Return the (X, Y) coordinate for the center point of the cell that contains the specified text.  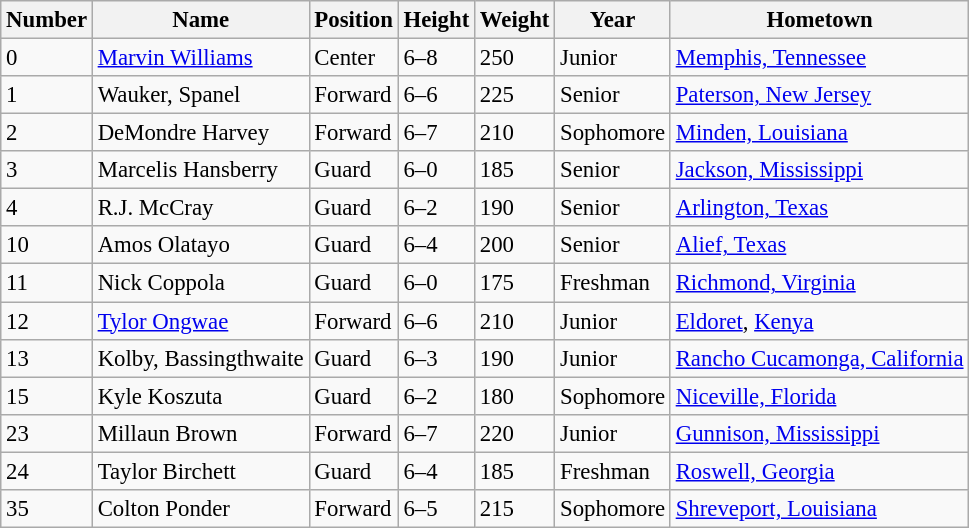
15 (47, 396)
Hometown (819, 20)
200 (515, 245)
250 (515, 58)
11 (47, 283)
Weight (515, 20)
Number (47, 20)
Position (354, 20)
Minden, Louisiana (819, 133)
10 (47, 245)
23 (47, 433)
Colton Ponder (200, 509)
Memphis, Tennessee (819, 58)
Kyle Koszuta (200, 396)
Height (436, 20)
R.J. McCray (200, 208)
Amos Olatayo (200, 245)
Taylor Birchett (200, 471)
215 (515, 509)
225 (515, 95)
Kolby, Bassingthwaite (200, 358)
Marcelis Hansberry (200, 170)
Niceville, Florida (819, 396)
6–5 (436, 509)
35 (47, 509)
Arlington, Texas (819, 208)
1 (47, 95)
Eldoret, Kenya (819, 321)
Wauker, Spanel (200, 95)
Shreveport, Louisiana (819, 509)
Roswell, Georgia (819, 471)
3 (47, 170)
Center (354, 58)
DeMondre Harvey (200, 133)
0 (47, 58)
Paterson, New Jersey (819, 95)
6–3 (436, 358)
12 (47, 321)
Gunnison, Mississippi (819, 433)
180 (515, 396)
175 (515, 283)
Jackson, Mississippi (819, 170)
Nick Coppola (200, 283)
Millaun Brown (200, 433)
Alief, Texas (819, 245)
Rancho Cucamonga, California (819, 358)
220 (515, 433)
Marvin Williams (200, 58)
Richmond, Virginia (819, 283)
Year (613, 20)
Name (200, 20)
6–8 (436, 58)
4 (47, 208)
Tylor Ongwae (200, 321)
24 (47, 471)
13 (47, 358)
2 (47, 133)
